Pinpoint the cell where the given text exists, returning its [X, Y] midpoint coordinate. 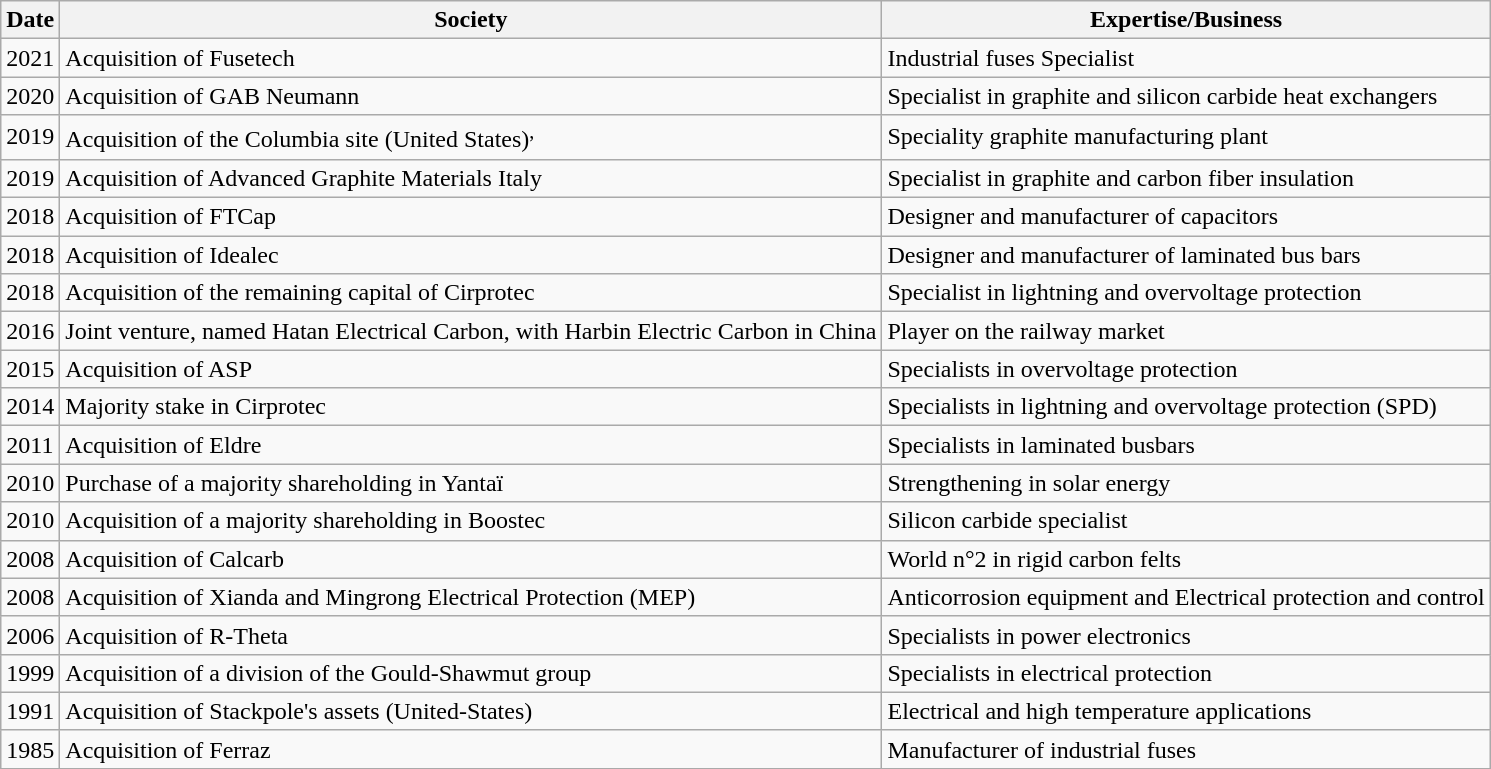
2011 [30, 445]
Acquisition of Fusetech [471, 58]
Designer and manufacturer of laminated bus bars [1186, 255]
Specialists in electrical protection [1186, 673]
Acquisition of the remaining capital of Cirprotec [471, 293]
Specialists in power electronics [1186, 635]
Acquisition of the Columbia site (United States), [471, 138]
Acquisition of Eldre [471, 445]
2014 [30, 407]
Speciality graphite manufacturing plant [1186, 138]
Date [30, 20]
Acquisition of Stackpole's assets (United-States) [471, 711]
Acquisition of Calcarb [471, 559]
Acquisition of ASP [471, 369]
Industrial fuses Specialist [1186, 58]
Player on the railway market [1186, 331]
1985 [30, 749]
Acquisition of R-Theta [471, 635]
2021 [30, 58]
Majority stake in Cirprotec [471, 407]
Acquisition of Xianda and Mingrong Electrical Protection (MEP) [471, 597]
Acquisition of a division of the Gould-Shawmut group [471, 673]
Acquisition of GAB Neumann [471, 96]
Designer and manufacturer of capacitors [1186, 217]
Specialist in lightning and overvoltage protection [1186, 293]
1991 [30, 711]
Anticorrosion equipment and Electrical protection and control [1186, 597]
Joint venture, named Hatan Electrical Carbon, with Harbin Electric Carbon in China [471, 331]
Silicon carbide specialist [1186, 521]
Strengthening in solar energy [1186, 483]
Specialists in overvoltage protection [1186, 369]
Purchase of a majority shareholding in Yantaï [471, 483]
Specialists in laminated busbars [1186, 445]
Expertise/Business [1186, 20]
Specialist in graphite and carbon fiber insulation [1186, 178]
Acquisition of a majority shareholding in Boostec [471, 521]
2015 [30, 369]
2006 [30, 635]
1999 [30, 673]
Acquisition of Advanced Graphite Materials Italy [471, 178]
Society [471, 20]
Acquisition of Idealec [471, 255]
Acquisition of FTCap [471, 217]
World n°2 in rigid carbon felts [1186, 559]
Manufacturer of industrial fuses [1186, 749]
Specialists in lightning and overvoltage protection (SPD) [1186, 407]
Electrical and high temperature applications [1186, 711]
Specialist in graphite and silicon carbide heat exchangers [1186, 96]
2016 [30, 331]
2020 [30, 96]
Acquisition of Ferraz [471, 749]
